Output the [X, Y] coordinate of the center of the cell containing the given text.  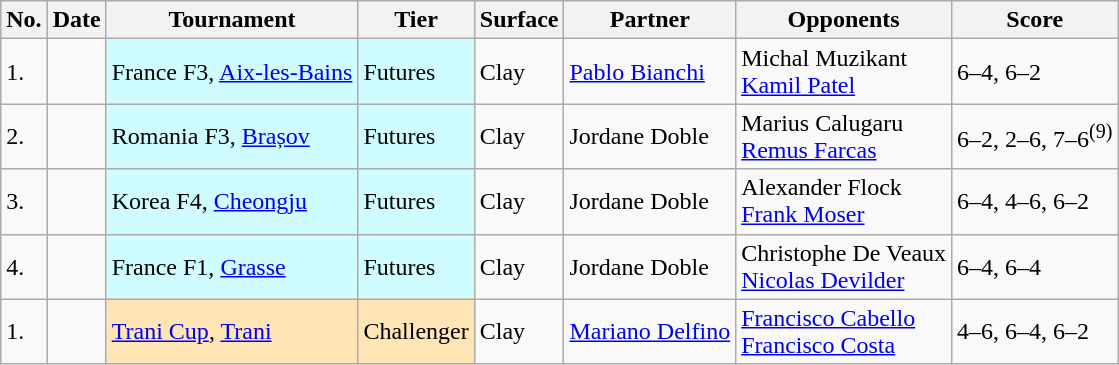
Opponents [844, 20]
6–2, 2–6, 7–6(9) [1035, 136]
Christophe De Veaux Nicolas Devilder [844, 266]
Score [1035, 20]
6–4, 6–2 [1035, 72]
Pablo Bianchi [650, 72]
Trani Cup, Trani [232, 332]
Date [76, 20]
France F3, Aix-les-Bains [232, 72]
Tier [416, 20]
France F1, Grasse [232, 266]
Tournament [232, 20]
No. [24, 20]
6–4, 4–6, 6–2 [1035, 202]
Challenger [416, 332]
3. [24, 202]
Korea F4, Cheongju [232, 202]
Marius Calugaru Remus Farcas [844, 136]
Romania F3, Brașov [232, 136]
6–4, 6–4 [1035, 266]
Partner [650, 20]
Surface [519, 20]
Mariano Delfino [650, 332]
Alexander Flock Frank Moser [844, 202]
Michal Muzikant Kamil Patel [844, 72]
2. [24, 136]
4. [24, 266]
Francisco Cabello Francisco Costa [844, 332]
4–6, 6–4, 6–2 [1035, 332]
